Locate the cell with the specified text and output its (X, Y) center coordinate. 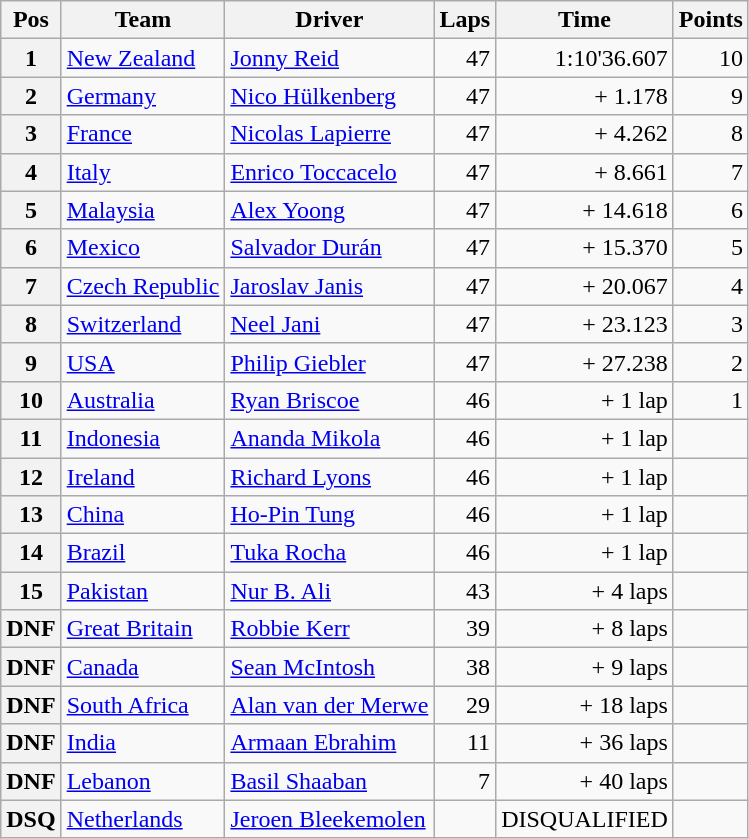
Richard Lyons (330, 477)
13 (31, 515)
Ryan Briscoe (330, 400)
Tuka Rocha (330, 553)
Jonny Reid (330, 58)
Nico Hülkenberg (330, 96)
Neel Jani (330, 324)
+ 23.123 (585, 324)
Points (710, 20)
Salvador Durán (330, 248)
29 (465, 705)
Driver (330, 20)
Nur B. Ali (330, 591)
Ho-Pin Tung (330, 515)
Czech Republic (143, 286)
Alan van der Merwe (330, 705)
+ 27.238 (585, 362)
38 (465, 667)
14 (31, 553)
+ 40 laps (585, 781)
Great Britain (143, 629)
Mexico (143, 248)
Malaysia (143, 210)
Ananda Mikola (330, 438)
39 (465, 629)
1:10'36.607 (585, 58)
15 (31, 591)
+ 9 laps (585, 667)
+ 1.178 (585, 96)
Basil Shaaban (330, 781)
USA (143, 362)
Alex Yoong (330, 210)
Time (585, 20)
Switzerland (143, 324)
Jeroen Bleekemolen (330, 819)
Australia (143, 400)
South Africa (143, 705)
DISQUALIFIED (585, 819)
DSQ (31, 819)
China (143, 515)
Netherlands (143, 819)
Germany (143, 96)
+ 4 laps (585, 591)
Pos (31, 20)
+ 14.618 (585, 210)
+ 18 laps (585, 705)
Enrico Toccacelo (330, 172)
Brazil (143, 553)
Canada (143, 667)
Sean McIntosh (330, 667)
Italy (143, 172)
Nicolas Lapierre (330, 134)
+ 4.262 (585, 134)
New Zealand (143, 58)
+ 8.661 (585, 172)
Lebanon (143, 781)
Pakistan (143, 591)
+ 15.370 (585, 248)
43 (465, 591)
+ 20.067 (585, 286)
Jaroslav Janis (330, 286)
Ireland (143, 477)
+ 36 laps (585, 743)
Laps (465, 20)
+ 8 laps (585, 629)
Armaan Ebrahim (330, 743)
Team (143, 20)
Robbie Kerr (330, 629)
Philip Giebler (330, 362)
France (143, 134)
Indonesia (143, 438)
India (143, 743)
12 (31, 477)
